Identify which cell holds the provided text, then report its [X, Y] central coordinate. 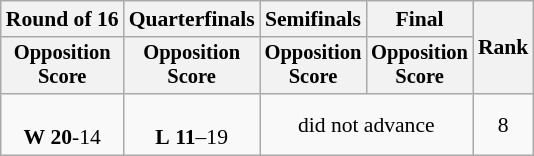
W 20-14 [62, 124]
Semifinals [314, 19]
Rank [504, 48]
Quarterfinals [192, 19]
8 [504, 124]
did not advance [366, 124]
Final [420, 19]
Round of 16 [62, 19]
L 11–19 [192, 124]
